Output the [X, Y] coordinate of the center of the cell containing the given text.  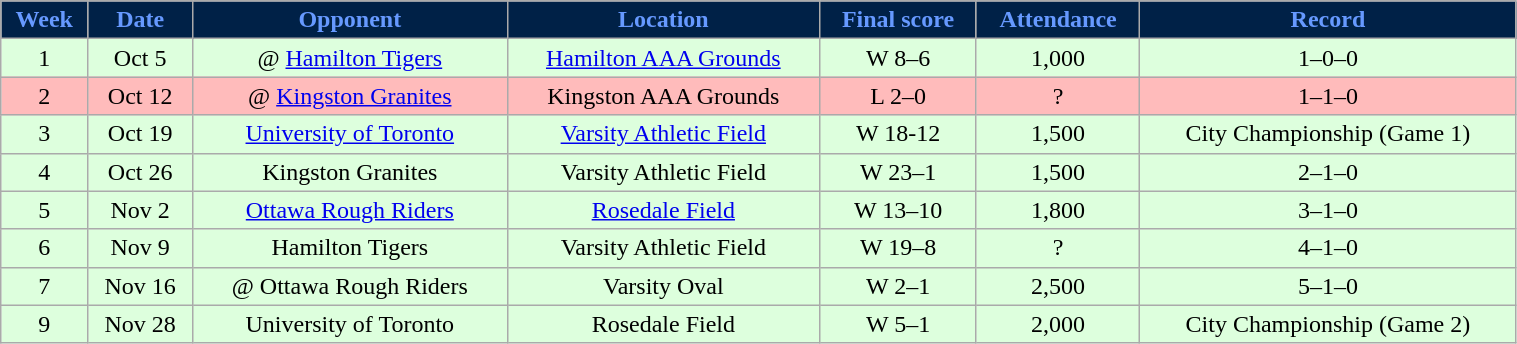
City Championship (Game 1) [1328, 134]
W 23–1 [898, 172]
Kingston AAA Grounds [664, 96]
1–1–0 [1328, 96]
3 [44, 134]
9 [44, 324]
1 [44, 58]
Attendance [1058, 20]
@ Hamilton Tigers [350, 58]
1,800 [1058, 210]
Oct 19 [140, 134]
W 18-12 [898, 134]
Nov 16 [140, 286]
Record [1328, 20]
W 5–1 [898, 324]
Nov 2 [140, 210]
Hamilton Tigers [350, 248]
4 [44, 172]
City Championship (Game 2) [1328, 324]
2,500 [1058, 286]
Hamilton AAA Grounds [664, 58]
7 [44, 286]
Kingston Granites [350, 172]
Location [664, 20]
3–1–0 [1328, 210]
Varsity Oval [664, 286]
6 [44, 248]
Nov 9 [140, 248]
@ Ottawa Rough Riders [350, 286]
Date [140, 20]
5 [44, 210]
Opponent [350, 20]
5–1–0 [1328, 286]
Final score [898, 20]
2 [44, 96]
Oct 5 [140, 58]
W 8–6 [898, 58]
L 2–0 [898, 96]
2,000 [1058, 324]
Oct 26 [140, 172]
W 2–1 [898, 286]
Nov 28 [140, 324]
W 19–8 [898, 248]
4–1–0 [1328, 248]
Ottawa Rough Riders [350, 210]
2–1–0 [1328, 172]
1,000 [1058, 58]
@ Kingston Granites [350, 96]
1–0–0 [1328, 58]
Oct 12 [140, 96]
W 13–10 [898, 210]
Week [44, 20]
